Pinpoint the cell where the given text exists, returning its [x, y] midpoint coordinate. 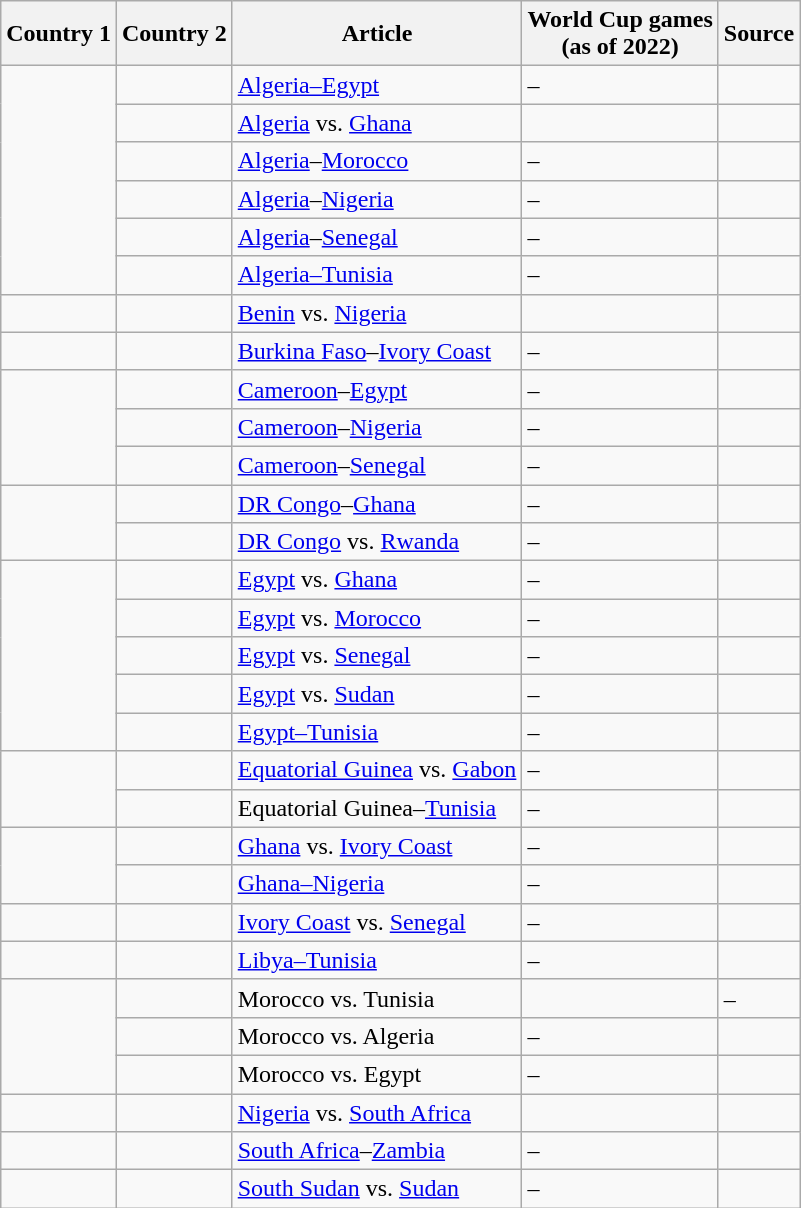
Morocco vs. Egypt [377, 1074]
Country 1 [59, 34]
Egypt vs. Senegal [377, 656]
Ghana–Nigeria [377, 884]
Algeria vs. Ghana [377, 123]
Egypt vs. Ghana [377, 580]
World Cup games(as of 2022) [620, 34]
Article [377, 34]
Ivory Coast vs. Senegal [377, 922]
Algeria–Nigeria [377, 199]
Country 2 [174, 34]
Burkina Faso–Ivory Coast [377, 351]
DR Congo–Ghana [377, 503]
Libya–Tunisia [377, 960]
Ghana vs. Ivory Coast [377, 846]
Benin vs. Nigeria [377, 313]
Cameroon–Nigeria [377, 427]
Egypt vs. Sudan [377, 694]
Egypt–Tunisia [377, 732]
Algeria–Tunisia [377, 275]
Equatorial Guinea–Tunisia [377, 808]
South Sudan vs. Sudan [377, 1189]
Algeria–Egypt [377, 85]
South Africa–Zambia [377, 1151]
Equatorial Guinea vs. Gabon [377, 770]
Egypt vs. Morocco [377, 618]
Morocco vs. Algeria [377, 1036]
Algeria–Senegal [377, 237]
Algeria–Morocco [377, 161]
DR Congo vs. Rwanda [377, 542]
Nigeria vs. South Africa [377, 1113]
Cameroon–Egypt [377, 389]
Morocco vs. Tunisia [377, 998]
Source [758, 34]
Cameroon–Senegal [377, 465]
